Capture the cell that displays the provided text and extract its [x, y] central coordinate. 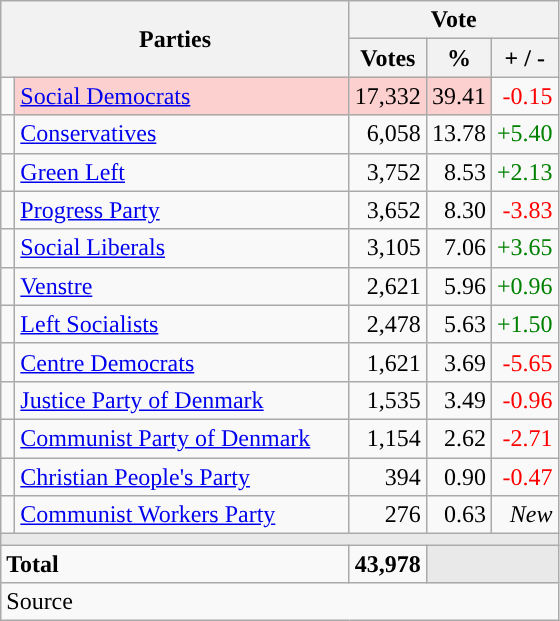
2,478 [388, 324]
3.69 [458, 362]
Conservatives [182, 134]
1,621 [388, 362]
394 [388, 477]
-2.71 [524, 438]
3,652 [388, 210]
Source [280, 602]
+0.96 [524, 286]
2.62 [458, 438]
5.63 [458, 324]
3,752 [388, 172]
276 [388, 515]
Total [176, 564]
Vote [454, 20]
Social Democrats [182, 96]
Communist Party of Denmark [182, 438]
+1.50 [524, 324]
8.30 [458, 210]
Green Left [182, 172]
Communist Workers Party [182, 515]
-0.96 [524, 400]
1,154 [388, 438]
+5.40 [524, 134]
Left Socialists [182, 324]
-0.47 [524, 477]
13.78 [458, 134]
6,058 [388, 134]
-3.83 [524, 210]
43,978 [388, 564]
Votes [388, 58]
17,332 [388, 96]
+2.13 [524, 172]
% [458, 58]
39.41 [458, 96]
2,621 [388, 286]
Venstre [182, 286]
Centre Democrats [182, 362]
Social Liberals [182, 248]
8.53 [458, 172]
0.90 [458, 477]
5.96 [458, 286]
1,535 [388, 400]
-0.15 [524, 96]
+3.65 [524, 248]
3.49 [458, 400]
Parties [176, 39]
Progress Party [182, 210]
New [524, 515]
Justice Party of Denmark [182, 400]
Christian People's Party [182, 477]
3,105 [388, 248]
0.63 [458, 515]
+ / - [524, 58]
7.06 [458, 248]
-5.65 [524, 362]
